Scan for the cell matching the given text and deliver its [X, Y] coordinate at center. 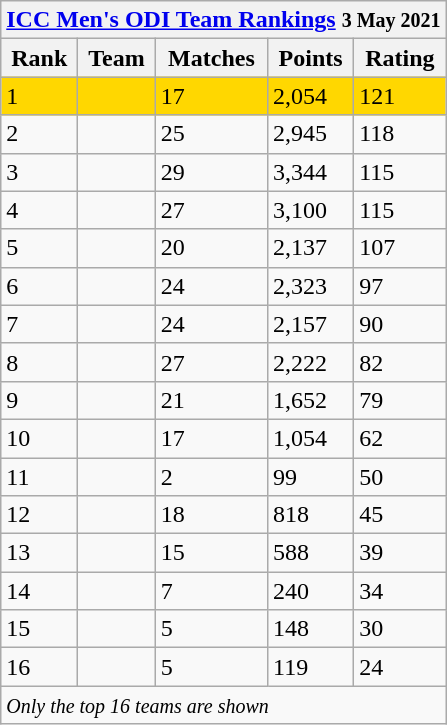
21 [211, 400]
2,323 [311, 286]
3,344 [311, 172]
12 [40, 515]
34 [400, 591]
2,222 [311, 362]
2,137 [311, 248]
121 [400, 96]
18 [211, 515]
Matches [211, 58]
9 [40, 400]
30 [400, 629]
45 [400, 515]
1,652 [311, 400]
119 [311, 667]
Team [117, 58]
240 [311, 591]
1 [40, 96]
90 [400, 324]
11 [40, 477]
25 [211, 134]
10 [40, 438]
6 [40, 286]
3,100 [311, 210]
Only the top 16 teams are shown [224, 705]
13 [40, 553]
97 [400, 286]
Rank [40, 58]
99 [311, 477]
82 [400, 362]
818 [311, 515]
Rating [400, 58]
14 [40, 591]
118 [400, 134]
29 [211, 172]
Points [311, 58]
2,945 [311, 134]
ICC Men's ODI Team Rankings 3 May 2021 [224, 20]
20 [211, 248]
2,054 [311, 96]
16 [40, 667]
2,157 [311, 324]
4 [40, 210]
62 [400, 438]
79 [400, 400]
39 [400, 553]
107 [400, 248]
148 [311, 629]
50 [400, 477]
588 [311, 553]
3 [40, 172]
1,054 [311, 438]
8 [40, 362]
